Scan for the cell matching the given text and deliver its (X, Y) coordinate at center. 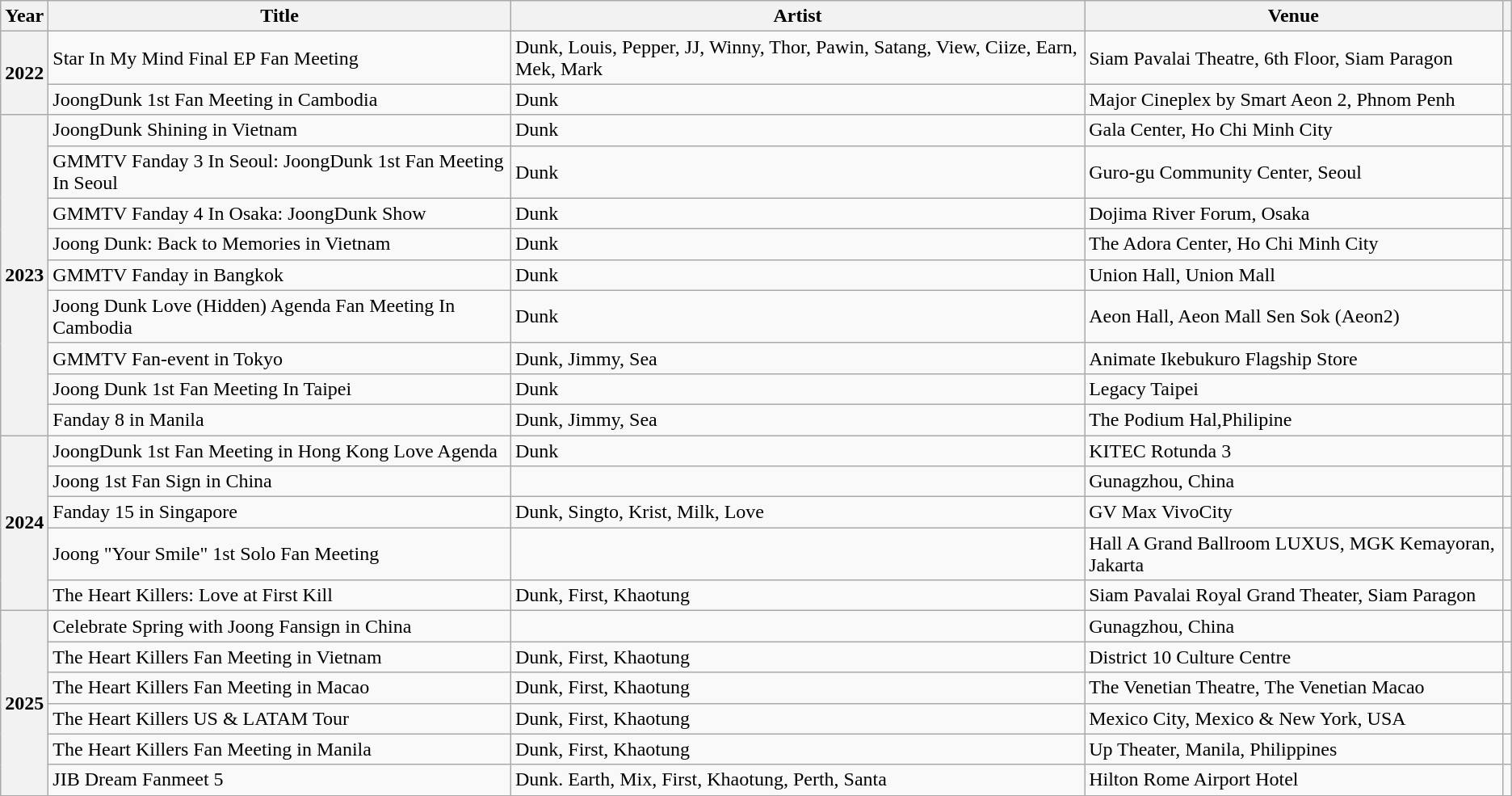
KITEC Rotunda 3 (1294, 450)
The Adora Center, Ho Chi Minh City (1294, 244)
Siam Pavalai Theatre, 6th Floor, Siam Paragon (1294, 58)
Gala Center, Ho Chi Minh City (1294, 130)
GMMTV Fanday 4 In Osaka: JoongDunk Show (279, 213)
2023 (24, 275)
Fanday 8 in Manila (279, 419)
The Heart Killers US & LATAM Tour (279, 718)
GV Max VivoCity (1294, 512)
Animate Ikebukuro Flagship Store (1294, 358)
The Heart Killers Fan Meeting in Vietnam (279, 657)
Title (279, 16)
GMMTV Fanday 3 In Seoul: JoongDunk 1st Fan Meeting In Seoul (279, 171)
JIB Dream Fanmeet 5 (279, 780)
JoongDunk Shining in Vietnam (279, 130)
The Heart Killers: Love at First Kill (279, 596)
Union Hall, Union Mall (1294, 275)
Year (24, 16)
Major Cineplex by Smart Aeon 2, Phnom Penh (1294, 99)
District 10 Culture Centre (1294, 657)
Mexico City, Mexico & New York, USA (1294, 718)
The Venetian Theatre, The Venetian Macao (1294, 688)
Hall A Grand Ballroom LUXUS, MGK Kemayoran, Jakarta (1294, 554)
2025 (24, 703)
Joong 1st Fan Sign in China (279, 482)
Fanday 15 in Singapore (279, 512)
Hilton Rome Airport Hotel (1294, 780)
Aeon Hall, Aeon Mall Sen Sok (Aeon2) (1294, 317)
Siam Pavalai Royal Grand Theater, Siam Paragon (1294, 596)
Artist (797, 16)
Celebrate Spring with Joong Fansign in China (279, 626)
The Heart Killers Fan Meeting in Manila (279, 749)
Venue (1294, 16)
Guro-gu Community Center, Seoul (1294, 171)
Dunk, Singto, Krist, Milk, Love (797, 512)
Dunk. Earth, Mix, First, Khaotung, Perth, Santa (797, 780)
Joong "Your Smile" 1st Solo Fan Meeting (279, 554)
Joong Dunk Love (Hidden) Agenda Fan Meeting In Cambodia (279, 317)
2024 (24, 522)
JoongDunk 1st Fan Meeting in Hong Kong Love Agenda (279, 450)
JoongDunk 1st Fan Meeting in Cambodia (279, 99)
GMMTV Fanday in Bangkok (279, 275)
Star In My Mind Final EP Fan Meeting (279, 58)
Up Theater, Manila, Philippines (1294, 749)
Dunk, Louis, Pepper, JJ, Winny, Thor, Pawin, Satang, View, Ciize, Earn, Mek, Mark (797, 58)
Joong Dunk 1st Fan Meeting In Taipei (279, 389)
Legacy Taipei (1294, 389)
GMMTV Fan-event in Tokyo (279, 358)
Dojima River Forum, Osaka (1294, 213)
The Heart Killers Fan Meeting in Macao (279, 688)
Joong Dunk: Back to Memories in Vietnam (279, 244)
The Podium Hal,Philipine (1294, 419)
2022 (24, 73)
